Identify which cell holds the provided text, then report its (x, y) central coordinate. 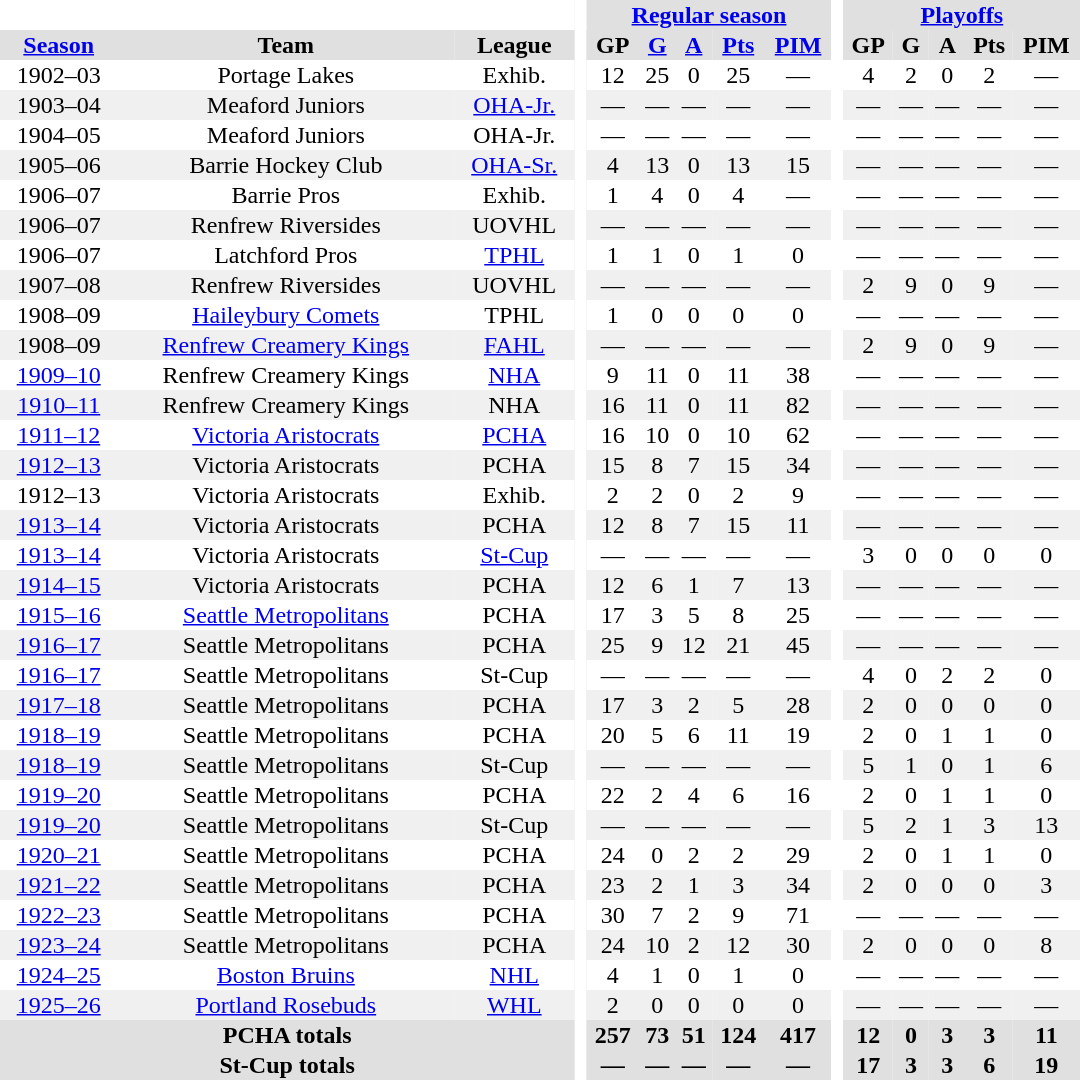
OHA-Sr. (514, 165)
23 (612, 885)
League (514, 45)
PCHA totals (287, 1035)
62 (798, 435)
417 (798, 1035)
Season (58, 45)
21 (738, 645)
1909–10 (58, 375)
71 (798, 915)
Portage Lakes (286, 75)
20 (612, 735)
WHL (514, 1005)
1907–08 (58, 285)
28 (798, 705)
Haileybury Comets (286, 315)
257 (612, 1035)
Barrie Pros (286, 195)
1922–23 (58, 915)
1914–15 (58, 585)
1923–24 (58, 945)
Regular season (708, 15)
NHL (514, 975)
1921–22 (58, 885)
1924–25 (58, 975)
1903–04 (58, 105)
1905–06 (58, 165)
Portland Rosebuds (286, 1005)
1917–18 (58, 705)
Playoffs (962, 15)
St-Cup totals (287, 1065)
1902–03 (58, 75)
45 (798, 645)
1911–12 (58, 435)
22 (612, 795)
73 (657, 1035)
124 (738, 1035)
FAHL (514, 345)
29 (798, 855)
82 (798, 405)
Latchford Pros (286, 255)
1915–16 (58, 615)
1910–11 (58, 405)
Boston Bruins (286, 975)
1925–26 (58, 1005)
1904–05 (58, 135)
38 (798, 375)
51 (694, 1035)
Team (286, 45)
Barrie Hockey Club (286, 165)
1920–21 (58, 855)
